Output the [X, Y] coordinate of the center of the cell containing the given text.  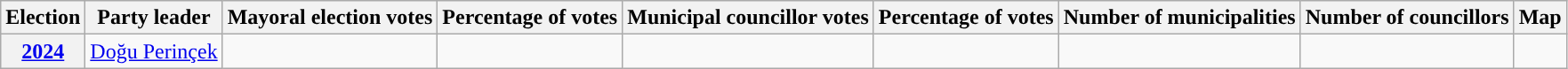
Number of councillors [1407, 18]
Map [1540, 18]
Party leader [154, 18]
Election [43, 18]
Doğu Perinçek [154, 51]
Mayoral election votes [330, 18]
Number of municipalities [1179, 18]
Municipal councillor votes [749, 18]
2024 [43, 51]
